Pinpoint the cell where the given text exists, returning its [x, y] midpoint coordinate. 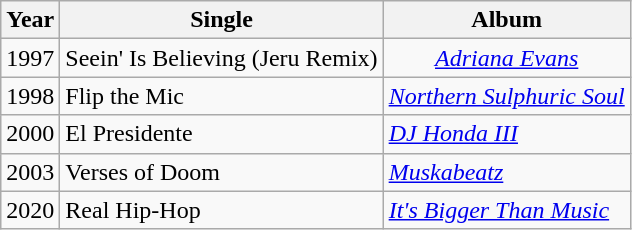
Single [222, 20]
1997 [30, 58]
2000 [30, 134]
1998 [30, 96]
El Presidente [222, 134]
2020 [30, 210]
Year [30, 20]
Northern Sulphuric Soul [506, 96]
2003 [30, 172]
Flip the Mic [222, 96]
Real Hip-Hop [222, 210]
Seein' Is Believing (Jeru Remix) [222, 58]
Verses of Doom [222, 172]
Album [506, 20]
Muskabeatz [506, 172]
It's Bigger Than Music [506, 210]
DJ Honda III [506, 134]
Adriana Evans [506, 58]
